Determine the [X, Y] coordinate at the center of the cell enclosing the given text.  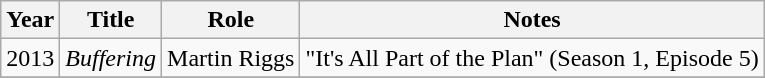
Martin Riggs [231, 58]
Notes [532, 20]
"It's All Part of the Plan" (Season 1, Episode 5) [532, 58]
Year [30, 20]
Role [231, 20]
2013 [30, 58]
Buffering [111, 58]
Title [111, 20]
